Pinpoint the cell where the given text exists, returning its (x, y) midpoint coordinate. 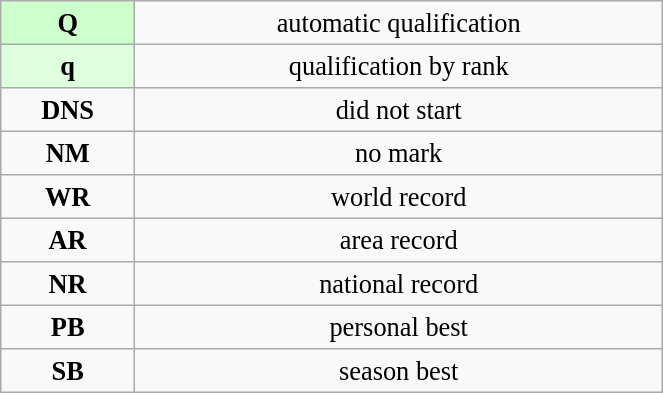
world record (399, 197)
area record (399, 240)
personal best (399, 327)
qualification by rank (399, 66)
Q (68, 22)
DNS (68, 109)
no mark (399, 153)
national record (399, 284)
did not start (399, 109)
NR (68, 284)
q (68, 66)
season best (399, 371)
PB (68, 327)
WR (68, 197)
automatic qualification (399, 22)
SB (68, 371)
AR (68, 240)
NM (68, 153)
